Pinpoint the cell where the given text exists, returning its [X, Y] midpoint coordinate. 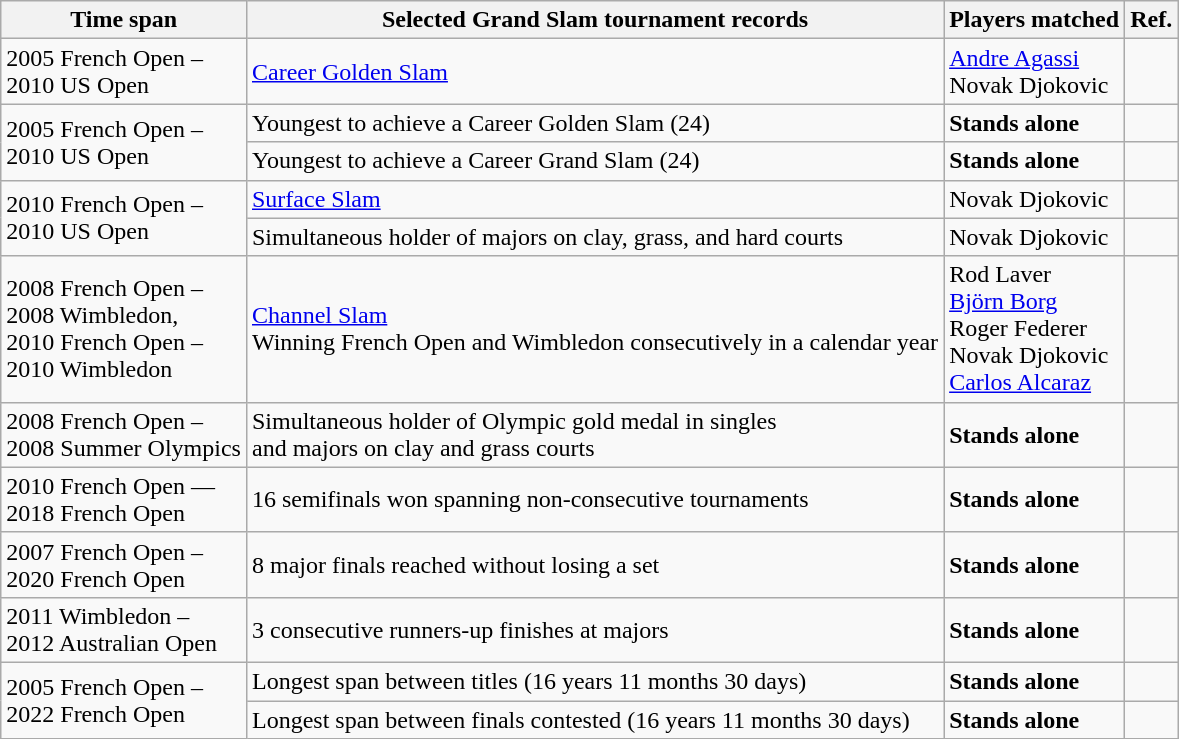
8 major finals reached without losing a set [594, 564]
Players matched [1034, 20]
2010 French Open — 2018 French Open [124, 500]
Time span [124, 20]
Simultaneous holder of Olympic gold medal in singles and majors on clay and grass courts [594, 434]
2008 French Open – 2008 Wimbledon, 2010 French Open – 2010 Wimbledon [124, 329]
Simultaneous holder of majors on clay, grass, and hard courts [594, 237]
Ref. [1152, 20]
2011 Wimbledon –2012 Australian Open [124, 630]
16 semifinals won spanning non-consecutive tournaments [594, 500]
Longest span between titles (16 years 11 months 30 days) [594, 681]
Channel Slam Winning French Open and Wimbledon consecutively in a calendar year [594, 329]
2005 French Open –2022 French Open [124, 700]
Youngest to achieve a Career Golden Slam (24) [594, 123]
Selected Grand Slam tournament records [594, 20]
Andre AgassiNovak Djokovic [1034, 72]
Rod LaverBjörn BorgRoger FedererNovak DjokovicCarlos Alcaraz [1034, 329]
3 consecutive runners-up finishes at majors [594, 630]
2008 French Open –2008 Summer Olympics [124, 434]
Surface Slam [594, 199]
Career Golden Slam [594, 72]
2010 French Open –2010 US Open [124, 218]
Longest span between finals contested (16 years 11 months 30 days) [594, 719]
2007 French Open –2020 French Open [124, 564]
Youngest to achieve a Career Grand Slam (24) [594, 161]
